From the cell containing the given text, extract its center point as (x, y) coordinate. 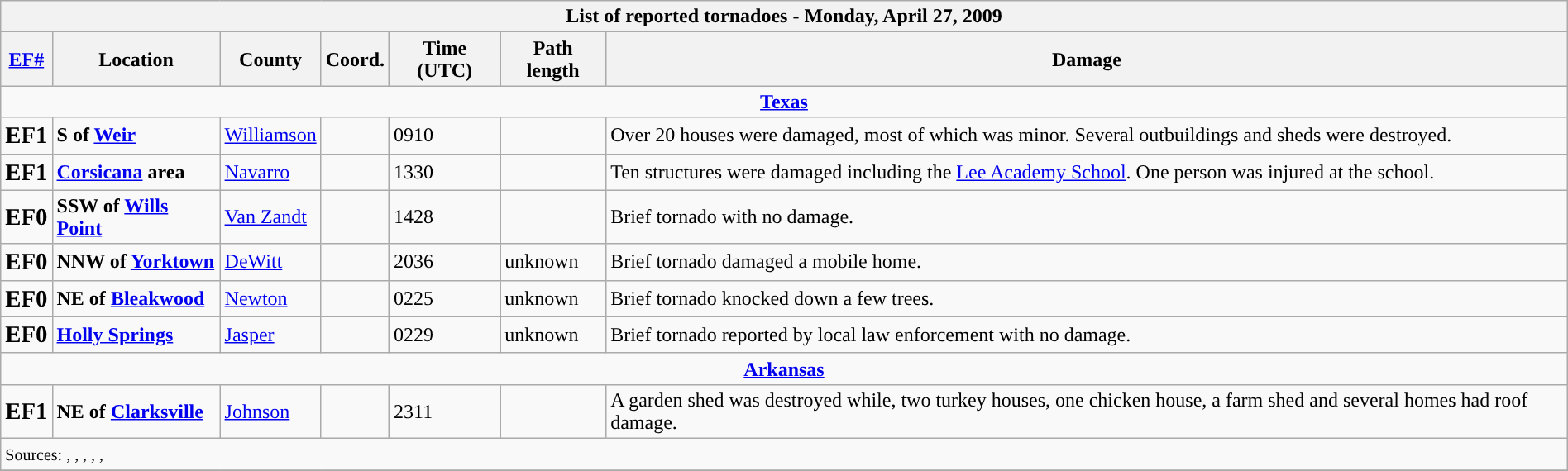
1330 (445, 172)
Coord. (355, 59)
Location (136, 59)
SSW of Wills Point (136, 216)
Sources: , , , , , (784, 454)
Path length (553, 59)
S of Weir (136, 136)
A garden shed was destroyed while, two turkey houses, one chicken house, a farm shed and several homes had roof damage. (1087, 412)
NE of Bleakwood (136, 298)
Brief tornado knocked down a few trees. (1087, 298)
Holly Springs (136, 335)
Arkansas (784, 369)
0910 (445, 136)
Navarro (270, 172)
Time (UTC) (445, 59)
NE of Clarksville (136, 412)
Brief tornado reported by local law enforcement with no damage. (1087, 335)
Jasper (270, 335)
Johnson (270, 412)
Van Zandt (270, 216)
Ten structures were damaged including the Lee Academy School. One person was injured at the school. (1087, 172)
Damage (1087, 59)
Texas (784, 102)
Williamson (270, 136)
2311 (445, 412)
Over 20 houses were damaged, most of which was minor. Several outbuildings and sheds were destroyed. (1087, 136)
1428 (445, 216)
Corsicana area (136, 172)
County (270, 59)
DeWitt (270, 262)
List of reported tornadoes - Monday, April 27, 2009 (784, 17)
2036 (445, 262)
Newton (270, 298)
0225 (445, 298)
NNW of Yorktown (136, 262)
Brief tornado damaged a mobile home. (1087, 262)
Brief tornado with no damage. (1087, 216)
0229 (445, 335)
EF# (26, 59)
